Provide the [x, y] coordinate of the cell's center where the given text is located.  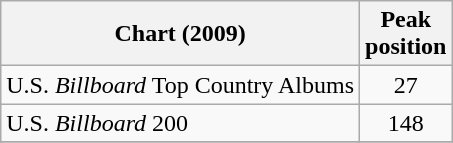
27 [406, 85]
148 [406, 123]
Peakposition [406, 34]
U.S. Billboard 200 [180, 123]
U.S. Billboard Top Country Albums [180, 85]
Chart (2009) [180, 34]
